Pinpoint the cell where the given text exists, returning its [x, y] midpoint coordinate. 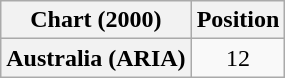
Chart (2000) [96, 20]
Australia (ARIA) [96, 58]
Position [238, 20]
12 [238, 58]
